Provide the [x, y] coordinate of the cell's center where the given text is located.  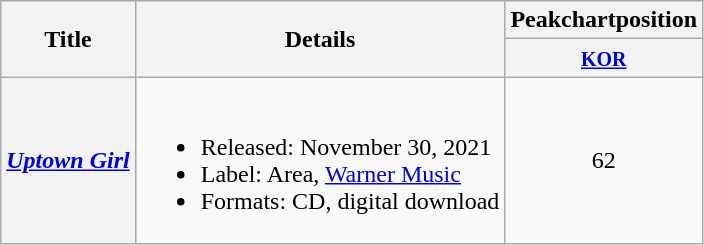
Released: November 30, 2021Label: Area, Warner MusicFormats: CD, digital download [320, 160]
Peakchartposition [604, 20]
62 [604, 160]
Uptown Girl [68, 160]
Title [68, 39]
KOR [604, 58]
Details [320, 39]
